Detect which cell encompasses the target text, then output its (X, Y) center coordinate. 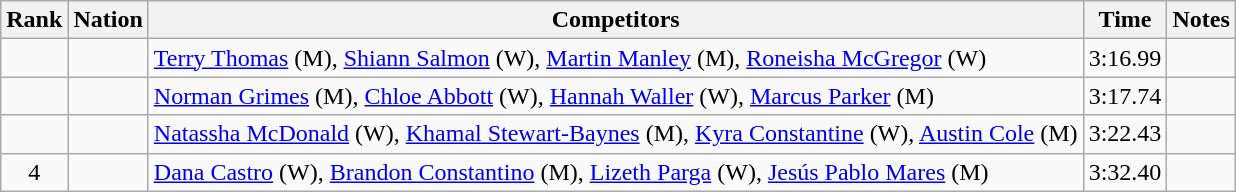
3:17.74 (1125, 96)
3:22.43 (1125, 134)
3:16.99 (1125, 58)
Dana Castro (W), Brandon Constantino (M), Lizeth Parga (W), Jesús Pablo Mares (M) (616, 172)
Terry Thomas (M), Shiann Salmon (W), Martin Manley (M), Roneisha McGregor (W) (616, 58)
Time (1125, 20)
Norman Grimes (M), Chloe Abbott (W), Hannah Waller (W), Marcus Parker (M) (616, 96)
4 (34, 172)
Natassha McDonald (W), Khamal Stewart-Baynes (M), Kyra Constantine (W), Austin Cole (M) (616, 134)
Competitors (616, 20)
Rank (34, 20)
3:32.40 (1125, 172)
Notes (1201, 20)
Nation (108, 20)
